From the cell containing the given text, extract its center point as (X, Y) coordinate. 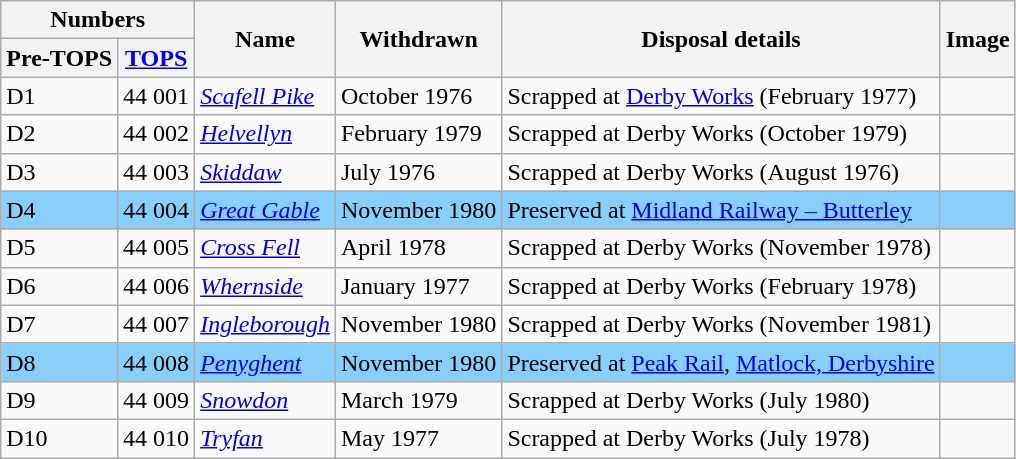
44 003 (156, 172)
D8 (60, 362)
July 1976 (418, 172)
D3 (60, 172)
44 009 (156, 400)
D1 (60, 96)
Tryfan (266, 438)
May 1977 (418, 438)
Scrapped at Derby Works (October 1979) (721, 134)
Disposal details (721, 39)
Image (978, 39)
Scrapped at Derby Works (July 1978) (721, 438)
D9 (60, 400)
Withdrawn (418, 39)
Pre-TOPS (60, 58)
Whernside (266, 286)
Snowdon (266, 400)
Helvellyn (266, 134)
February 1979 (418, 134)
Cross Fell (266, 248)
Skiddaw (266, 172)
D10 (60, 438)
January 1977 (418, 286)
44 004 (156, 210)
44 005 (156, 248)
Scrapped at Derby Works (November 1981) (721, 324)
Scrapped at Derby Works (August 1976) (721, 172)
March 1979 (418, 400)
44 002 (156, 134)
44 010 (156, 438)
44 006 (156, 286)
TOPS (156, 58)
Scrapped at Derby Works (November 1978) (721, 248)
April 1978 (418, 248)
D2 (60, 134)
D5 (60, 248)
Scrapped at Derby Works (July 1980) (721, 400)
44 001 (156, 96)
44 007 (156, 324)
Ingleborough (266, 324)
October 1976 (418, 96)
Preserved at Midland Railway – Butterley (721, 210)
Name (266, 39)
Scafell Pike (266, 96)
D7 (60, 324)
44 008 (156, 362)
Scrapped at Derby Works (February 1977) (721, 96)
Penyghent (266, 362)
Great Gable (266, 210)
D4 (60, 210)
D6 (60, 286)
Numbers (98, 20)
Preserved at Peak Rail, Matlock, Derbyshire (721, 362)
Scrapped at Derby Works (February 1978) (721, 286)
